Output the [X, Y] coordinate of the center of the cell containing the given text.  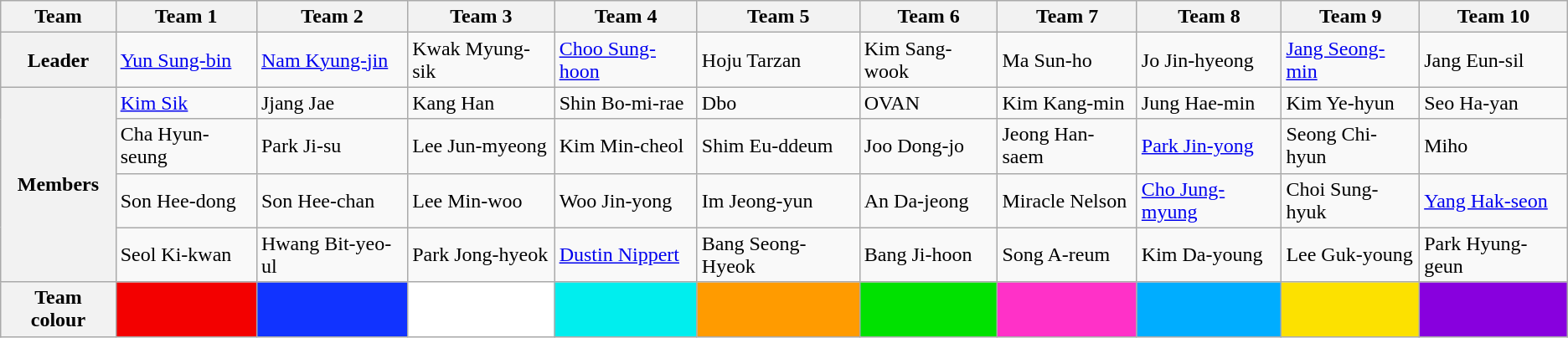
Cho Jung-myung [1210, 201]
Yun Sung-bin [186, 60]
Son Hee-dong [186, 201]
Miracle Nelson [1067, 201]
Team 6 [928, 17]
Song A-reum [1067, 254]
Jang Eun-sil [1494, 60]
Kim Min-cheol [626, 146]
Team 1 [186, 17]
Park Hyung-geun [1494, 254]
Lee Min-woo [481, 201]
Son Hee-chan [332, 201]
Miho [1494, 146]
Members [59, 184]
An Da-jeong [928, 201]
Nam Kyung-jin [332, 60]
Bang Ji-hoon [928, 254]
Hwang Bit-yeo-ul [332, 254]
Leader [59, 60]
Team 7 [1067, 17]
Cha Hyun-seung [186, 146]
Kang Han [481, 103]
Team 8 [1210, 17]
Bang Seong-Hyeok [778, 254]
Team 4 [626, 17]
Seo Ha-yan [1494, 103]
OVAN [928, 103]
Yang Hak-seon [1494, 201]
Hoju Tarzan [778, 60]
Park Jin-yong [1210, 146]
Team 3 [481, 17]
Park Ji-su [332, 146]
Team [59, 17]
Team colour [59, 310]
Choi Sung-hyuk [1350, 201]
Choo Sung-hoon [626, 60]
Kwak Myung-sik [481, 60]
Dustin Nippert [626, 254]
Jo Jin-hyeong [1210, 60]
Kim Sik [186, 103]
Shin Bo-mi-rae [626, 103]
Jung Hae-min [1210, 103]
Team 10 [1494, 17]
Kim Da-young [1210, 254]
Ma Sun-ho [1067, 60]
Team 2 [332, 17]
Jeong Han-saem [1067, 146]
Seong Chi-hyun [1350, 146]
Kim Sang-wook [928, 60]
Woo Jin-yong [626, 201]
Kim Kang-min [1067, 103]
Seol Ki-kwan [186, 254]
Jang Seong-min [1350, 60]
Team 5 [778, 17]
Jjang Jae [332, 103]
Lee Guk-young [1350, 254]
Kim Ye-hyun [1350, 103]
Im Jeong-yun [778, 201]
Shim Eu-ddeum [778, 146]
Joo Dong-jo [928, 146]
Lee Jun-myeong [481, 146]
Team 9 [1350, 17]
Park Jong-hyeok [481, 254]
Dbo [778, 103]
